Pinpoint the cell where the given text exists, returning its (X, Y) midpoint coordinate. 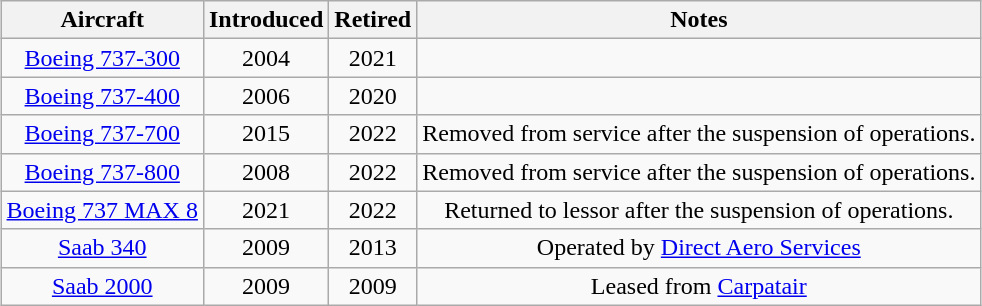
Returned to lessor after the suspension of operations. (699, 210)
Boeing 737-700 (102, 134)
Boeing 737-400 (102, 96)
Saab 2000 (102, 286)
2013 (373, 248)
Boeing 737-300 (102, 58)
2020 (373, 96)
2006 (266, 96)
Notes (699, 20)
Aircraft (102, 20)
Boeing 737-800 (102, 172)
2008 (266, 172)
Boeing 737 MAX 8 (102, 210)
Operated by Direct Aero Services (699, 248)
2004 (266, 58)
Saab 340 (102, 248)
Leased from Carpatair (699, 286)
Introduced (266, 20)
Retired (373, 20)
2015 (266, 134)
